Pinpoint the cell where the given text exists, returning its [x, y] midpoint coordinate. 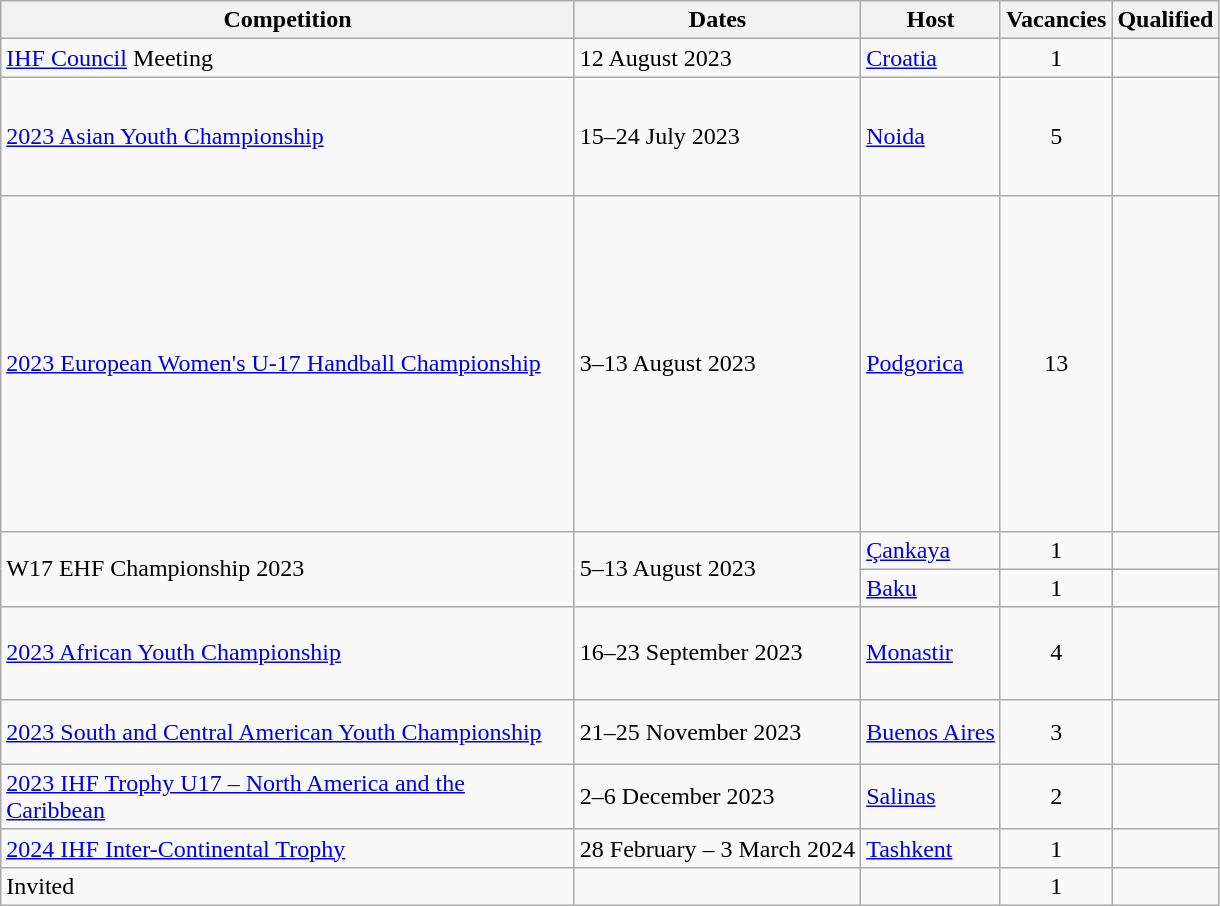
3–13 August 2023 [717, 364]
2023 Asian Youth Championship [288, 136]
2 [1056, 796]
2023 European Women's U-17 Handball Championship [288, 364]
5–13 August 2023 [717, 569]
Çankaya [931, 550]
Croatia [931, 58]
4 [1056, 653]
Host [931, 20]
IHF Council Meeting [288, 58]
Invited [288, 886]
Dates [717, 20]
12 August 2023 [717, 58]
Baku [931, 588]
W17 EHF Championship 2023 [288, 569]
3 [1056, 732]
Podgorica [931, 364]
Vacancies [1056, 20]
2023 IHF Trophy U17 – North America and the Caribbean [288, 796]
Qualified [1166, 20]
Monastir [931, 653]
13 [1056, 364]
2–6 December 2023 [717, 796]
28 February – 3 March 2024 [717, 848]
Buenos Aires [931, 732]
Tashkent [931, 848]
2024 IHF Inter-Continental Trophy [288, 848]
16–23 September 2023 [717, 653]
2023 South and Central American Youth Championship [288, 732]
Noida [931, 136]
15–24 July 2023 [717, 136]
Salinas [931, 796]
Competition [288, 20]
21–25 November 2023 [717, 732]
2023 African Youth Championship [288, 653]
5 [1056, 136]
